From the cell containing the given text, extract its center point as [x, y] coordinate. 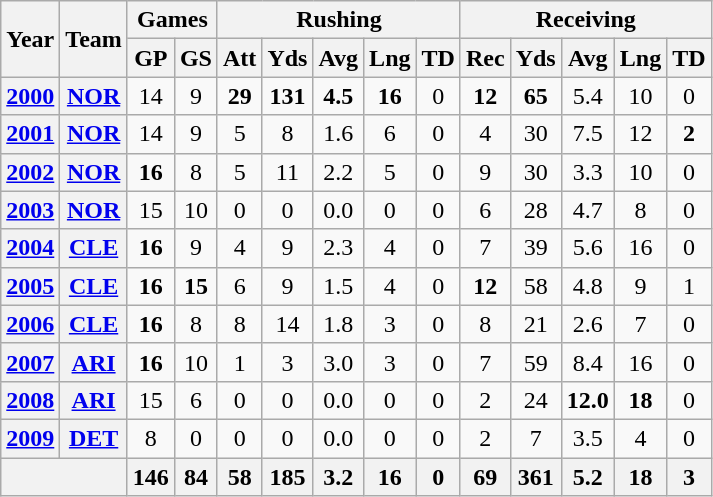
Games [172, 20]
4.8 [588, 286]
8.4 [588, 362]
39 [536, 248]
1.6 [338, 134]
28 [536, 210]
2008 [30, 400]
146 [150, 477]
Receiving [586, 20]
Rushing [338, 20]
4.7 [588, 210]
2002 [30, 172]
4.5 [338, 96]
29 [239, 96]
Year [30, 39]
361 [536, 477]
3.5 [588, 438]
DET [94, 438]
7.5 [588, 134]
24 [536, 400]
5.4 [588, 96]
3.0 [338, 362]
65 [536, 96]
2003 [30, 210]
2000 [30, 96]
5.2 [588, 477]
131 [288, 96]
3.3 [588, 172]
185 [288, 477]
59 [536, 362]
Team [94, 39]
GS [196, 58]
2.2 [338, 172]
Att [239, 58]
2001 [30, 134]
5.6 [588, 248]
2004 [30, 248]
2.3 [338, 248]
Rec [485, 58]
2006 [30, 324]
69 [485, 477]
2007 [30, 362]
21 [536, 324]
2009 [30, 438]
GP [150, 58]
2005 [30, 286]
11 [288, 172]
12.0 [588, 400]
1.8 [338, 324]
3.2 [338, 477]
2.6 [588, 324]
84 [196, 477]
1.5 [338, 286]
